Locate the cell with the specified text and output its (X, Y) center coordinate. 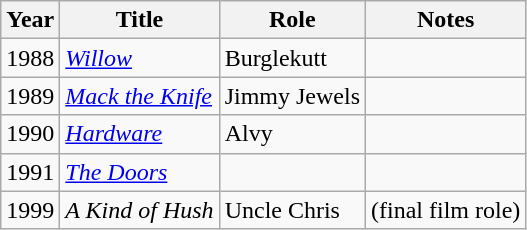
Role (292, 20)
1990 (30, 134)
Alvy (292, 134)
1989 (30, 96)
The Doors (140, 172)
Hardware (140, 134)
Burglekutt (292, 58)
1991 (30, 172)
Jimmy Jewels (292, 96)
Willow (140, 58)
Notes (446, 20)
(final film role) (446, 210)
1988 (30, 58)
1999 (30, 210)
Uncle Chris (292, 210)
Year (30, 20)
Mack the Knife (140, 96)
Title (140, 20)
A Kind of Hush (140, 210)
